Scan for the cell matching the given text and deliver its (x, y) coordinate at center. 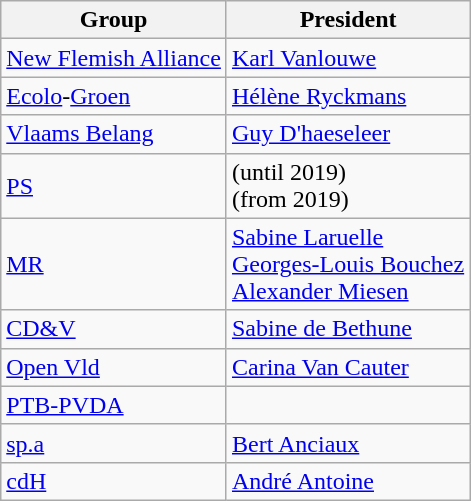
Open Vld (114, 367)
André Antoine (348, 481)
Hélène Ryckmans (348, 96)
Sabine LaruelleGeorges-Louis Bouchez Alexander Miesen (348, 264)
CD&V (114, 329)
cdH (114, 481)
PS (114, 186)
President (348, 20)
New Flemish Alliance (114, 58)
Ecolo-Groen (114, 96)
PTB-PVDA (114, 405)
sp.a (114, 443)
MR (114, 264)
Bert Anciaux (348, 443)
Karl Vanlouwe (348, 58)
(until 2019) (from 2019) (348, 186)
Guy D'haeseleer (348, 134)
Carina Van Cauter (348, 367)
Group (114, 20)
Sabine de Bethune (348, 329)
Vlaams Belang (114, 134)
